Return the [X, Y] coordinate for the center point of the cell that contains the specified text.  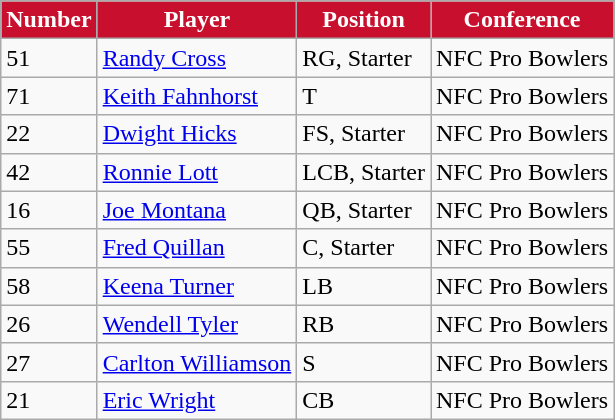
Conference [522, 20]
CB [364, 400]
S [364, 362]
Dwight Hicks [197, 134]
Keith Fahnhorst [197, 96]
71 [49, 96]
21 [49, 400]
27 [49, 362]
Position [364, 20]
Player [197, 20]
Keena Turner [197, 286]
Carlton Williamson [197, 362]
Number [49, 20]
RB [364, 324]
LCB, Starter [364, 172]
16 [49, 210]
T [364, 96]
LB [364, 286]
51 [49, 58]
22 [49, 134]
26 [49, 324]
Randy Cross [197, 58]
Ronnie Lott [197, 172]
55 [49, 248]
Eric Wright [197, 400]
Wendell Tyler [197, 324]
RG, Starter [364, 58]
58 [49, 286]
Joe Montana [197, 210]
QB, Starter [364, 210]
Fred Quillan [197, 248]
FS, Starter [364, 134]
42 [49, 172]
C, Starter [364, 248]
